Scan for the cell matching the given text and deliver its [X, Y] coordinate at center. 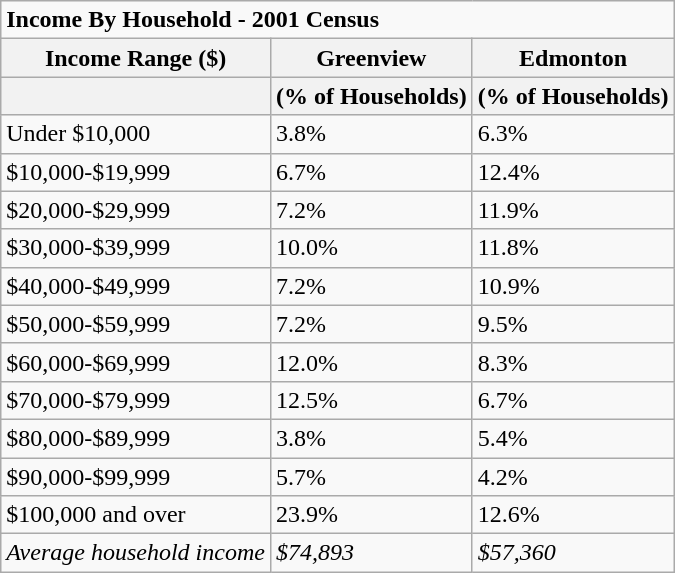
$80,000-$89,999 [136, 438]
10.9% [573, 286]
Greenview [371, 58]
$100,000 and over [136, 515]
$40,000-$49,999 [136, 286]
23.9% [371, 515]
$74,893 [371, 553]
10.0% [371, 248]
$70,000-$79,999 [136, 400]
Income Range ($) [136, 58]
6.3% [573, 134]
Edmonton [573, 58]
$60,000-$69,999 [136, 362]
12.4% [573, 172]
12.5% [371, 400]
11.9% [573, 210]
Average household income [136, 553]
$10,000-$19,999 [136, 172]
9.5% [573, 324]
4.2% [573, 477]
8.3% [573, 362]
Under $10,000 [136, 134]
5.4% [573, 438]
12.0% [371, 362]
$20,000-$29,999 [136, 210]
12.6% [573, 515]
$30,000-$39,999 [136, 248]
$50,000-$59,999 [136, 324]
5.7% [371, 477]
$90,000-$99,999 [136, 477]
$57,360 [573, 553]
11.8% [573, 248]
Income By Household - 2001 Census [338, 20]
